Locate the cell with the specified text and output its (X, Y) center coordinate. 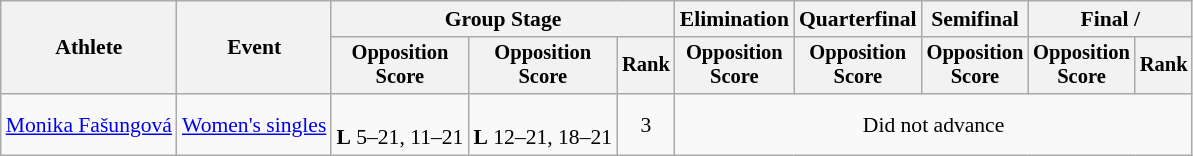
Group Stage (502, 19)
Quarterfinal (858, 19)
Event (254, 48)
Semifinal (976, 19)
L 12–21, 18–21 (542, 124)
Monika Fašungová (89, 124)
3 (646, 124)
L 5–21, 11–21 (400, 124)
Final / (1110, 19)
Elimination (734, 19)
Athlete (89, 48)
Women's singles (254, 124)
Did not advance (934, 124)
